Extract the (x, y) coordinate from the center of the cell holding the provided text.  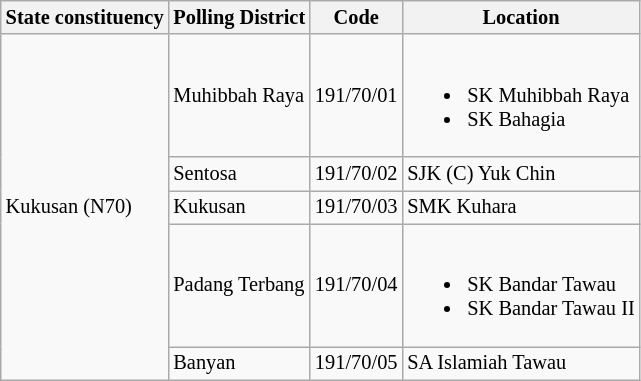
SK Muhibbah RayaSK Bahagia (520, 95)
SK Bandar TawauSK Bandar Tawau II (520, 285)
191/70/05 (356, 363)
191/70/04 (356, 285)
Kukusan (N70) (85, 207)
Padang Terbang (239, 285)
State constituency (85, 17)
Code (356, 17)
SMK Kuhara (520, 207)
Sentosa (239, 173)
191/70/02 (356, 173)
191/70/01 (356, 95)
Location (520, 17)
SA Islamiah Tawau (520, 363)
Banyan (239, 363)
Polling District (239, 17)
191/70/03 (356, 207)
SJK (C) Yuk Chin (520, 173)
Kukusan (239, 207)
Muhibbah Raya (239, 95)
